Extract the (X, Y) coordinate from the center of the cell holding the provided text.  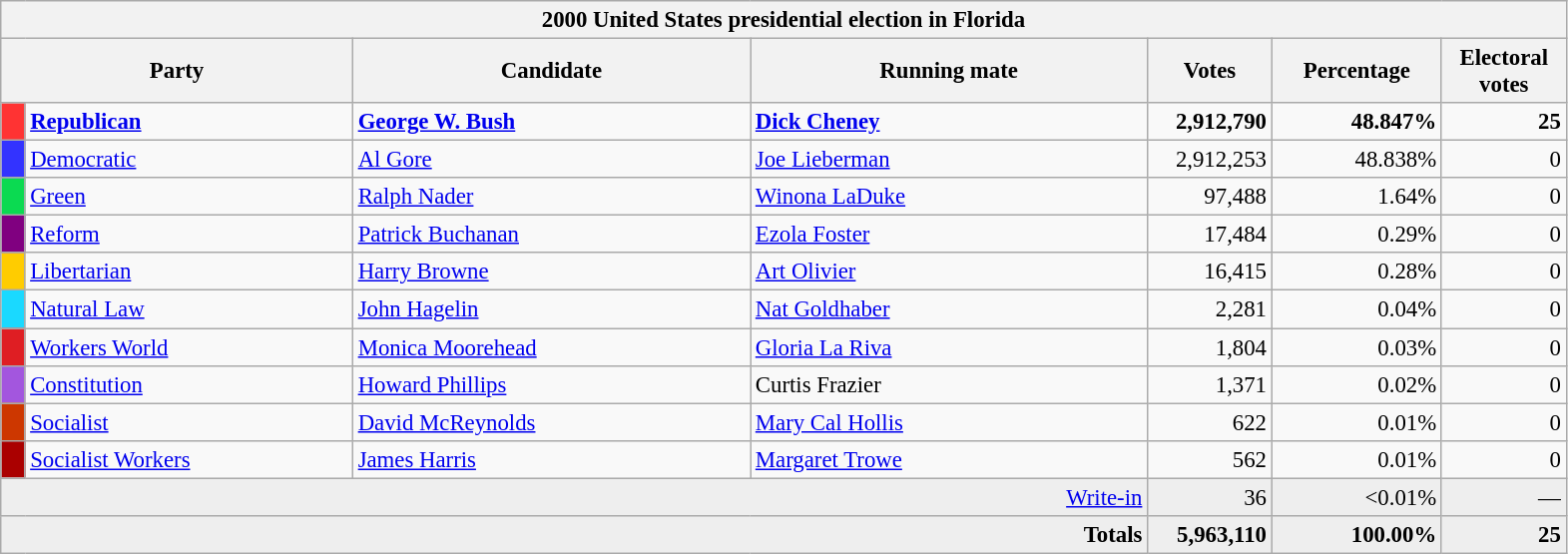
1,371 (1210, 384)
Constitution (189, 384)
George W. Bush (551, 122)
17,484 (1210, 235)
John Hagelin (551, 309)
David McReynolds (551, 422)
Ezola Foster (949, 235)
— (1503, 497)
Joe Lieberman (949, 160)
0.29% (1356, 235)
Mary Cal Hollis (949, 422)
Patrick Buchanan (551, 235)
James Harris (551, 459)
Socialist (189, 422)
Candidate (551, 72)
Art Olivier (949, 273)
Party (178, 72)
Ralph Nader (551, 197)
Al Gore (551, 160)
Curtis Frazier (949, 384)
48.847% (1356, 122)
Democratic (189, 160)
Monica Moorehead (551, 347)
0.04% (1356, 309)
Harry Browne (551, 273)
Dick Cheney (949, 122)
Natural Law (189, 309)
Totals (575, 535)
Votes (1210, 72)
622 (1210, 422)
0.28% (1356, 273)
<0.01% (1356, 497)
Write-in (575, 497)
Green (189, 197)
Gloria La Riva (949, 347)
2,912,790 (1210, 122)
Libertarian (189, 273)
Socialist Workers (189, 459)
Margaret Trowe (949, 459)
16,415 (1210, 273)
1,804 (1210, 347)
Electoral votes (1503, 72)
Republican (189, 122)
2000 United States presidential election in Florida (784, 20)
36 (1210, 497)
0.03% (1356, 347)
100.00% (1356, 535)
5,963,110 (1210, 535)
2,912,253 (1210, 160)
2,281 (1210, 309)
562 (1210, 459)
Reform (189, 235)
Workers World (189, 347)
Winona LaDuke (949, 197)
Nat Goldhaber (949, 309)
97,488 (1210, 197)
Percentage (1356, 72)
1.64% (1356, 197)
48.838% (1356, 160)
Running mate (949, 72)
0.02% (1356, 384)
Howard Phillips (551, 384)
